Pinpoint the cell where the given text exists, returning its [X, Y] midpoint coordinate. 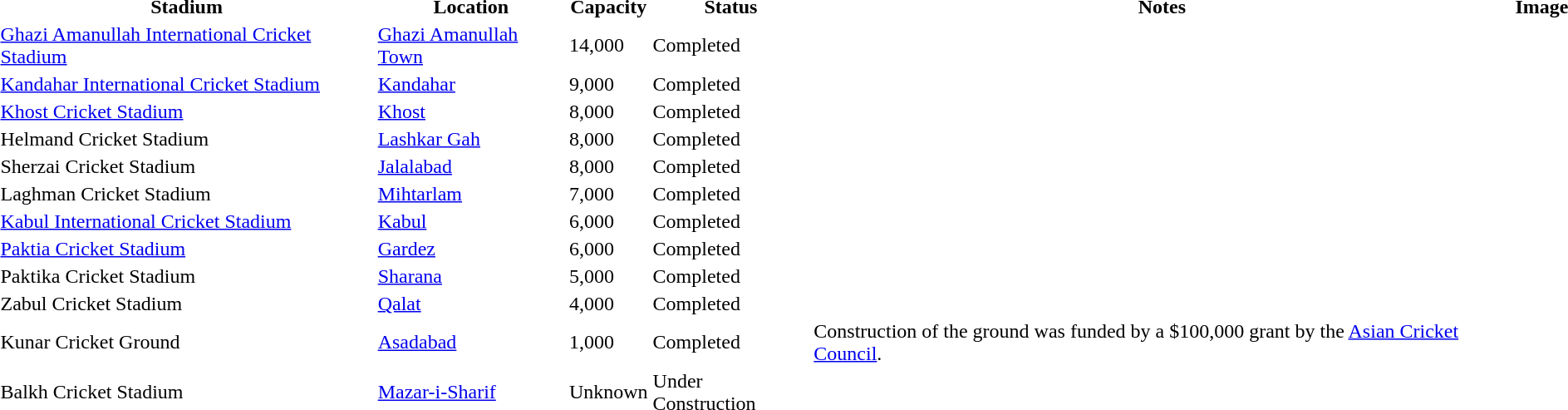
Qalat [470, 304]
5,000 [608, 276]
Gardez [470, 249]
Kabul [470, 221]
Kandahar [470, 84]
4,000 [608, 304]
Asadabad [470, 343]
Lashkar Gah [470, 139]
1,000 [608, 343]
Mihtarlam [470, 194]
Khost [470, 111]
Sharana [470, 276]
Jalalabad [470, 166]
Construction of the ground was funded by a $100,000 grant by the Asian Cricket Council. [1162, 343]
14,000 [608, 45]
Ghazi Amanullah Town [470, 45]
7,000 [608, 194]
9,000 [608, 84]
